Find where the given text appears and provide that cell's center as (X, Y) coordinate. 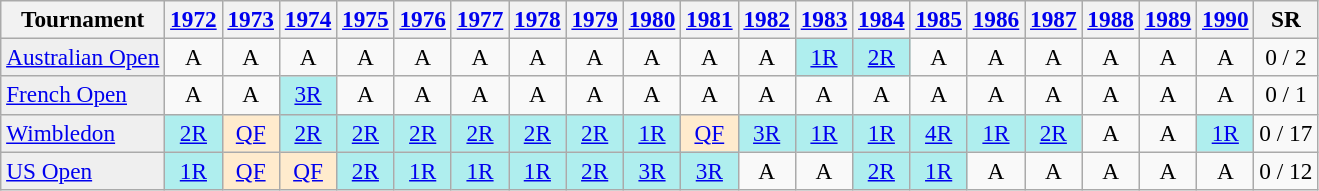
1983 (824, 19)
1979 (594, 19)
0 / 1 (1286, 95)
1986 (996, 19)
0 / 17 (1286, 133)
4R (938, 133)
1975 (366, 19)
French Open (83, 95)
1989 (1168, 19)
SR (1286, 19)
1972 (194, 19)
1978 (538, 19)
1987 (1054, 19)
1980 (652, 19)
1974 (308, 19)
Tournament (83, 19)
1984 (882, 19)
Australian Open (83, 57)
1977 (480, 19)
1985 (938, 19)
1973 (250, 19)
0 / 2 (1286, 57)
Wimbledon (83, 133)
1981 (710, 19)
1982 (766, 19)
US Open (83, 170)
0 / 12 (1286, 170)
1976 (422, 19)
1988 (1110, 19)
1990 (1226, 19)
